Scan for the cell matching the given text and deliver its (X, Y) coordinate at center. 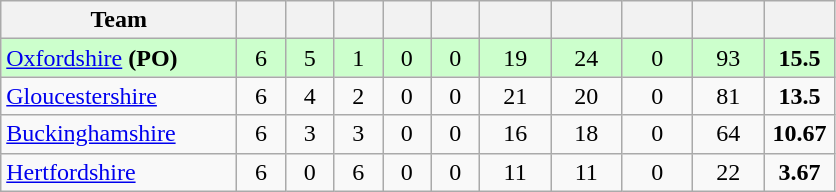
93 (728, 58)
64 (728, 134)
21 (516, 96)
1 (358, 58)
Oxfordshire (PO) (119, 58)
15.5 (800, 58)
Hertfordshire (119, 172)
Gloucestershire (119, 96)
24 (586, 58)
19 (516, 58)
16 (516, 134)
81 (728, 96)
13.5 (800, 96)
Buckinghamshire (119, 134)
2 (358, 96)
10.67 (800, 134)
18 (586, 134)
3.67 (800, 172)
5 (310, 58)
4 (310, 96)
Team (119, 20)
22 (728, 172)
20 (586, 96)
